Extract the [X, Y] coordinate from the center of the cell holding the provided text.  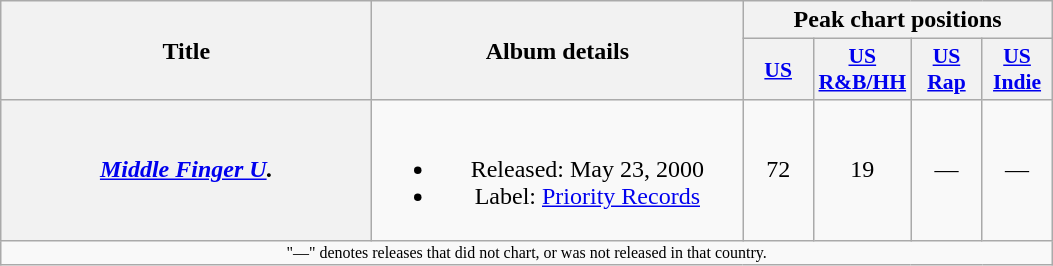
US Rap [946, 70]
Album details [558, 50]
US [778, 70]
US R&B/HH [862, 70]
72 [778, 170]
Released: May 23, 2000Label: Priority Records [558, 170]
US Indie [1018, 70]
Title [186, 50]
Middle Finger U. [186, 170]
Peak chart positions [898, 20]
"—" denotes releases that did not chart, or was not released in that country. [527, 252]
19 [862, 170]
